Extract the [X, Y] coordinate from the center of the cell holding the provided text.  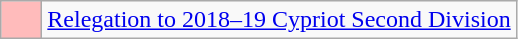
Relegation to 2018–19 Cypriot Second Division [279, 20]
